Search for the cell housing the specified text and yield its [X, Y] center coordinate. 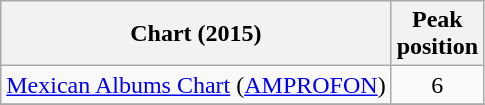
Chart (2015) [196, 34]
Mexican Albums Chart (AMPROFON) [196, 85]
Peakposition [437, 34]
6 [437, 85]
